Return [x, y] of the center of cell containing provided text 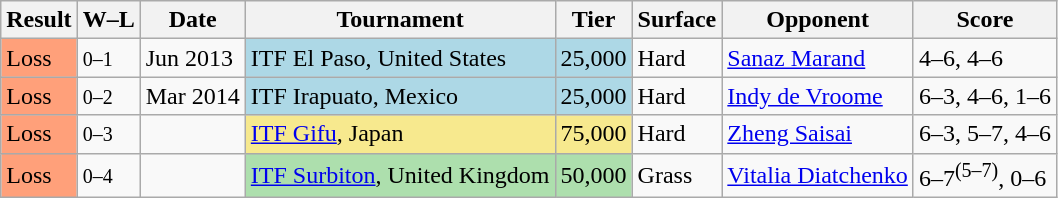
0–4 [108, 176]
Grass [677, 176]
0–2 [108, 96]
Zheng Saisai [818, 134]
W–L [108, 20]
ITF Surbiton, United Kingdom [400, 176]
ITF Irapuato, Mexico [400, 96]
Indy de Vroome [818, 96]
0–3 [108, 134]
6–7(5–7), 0–6 [984, 176]
6–3, 4–6, 1–6 [984, 96]
Jun 2013 [192, 58]
ITF Gifu, Japan [400, 134]
Sanaz Marand [818, 58]
Score [984, 20]
Mar 2014 [192, 96]
Surface [677, 20]
Opponent [818, 20]
ITF El Paso, United States [400, 58]
Result [39, 20]
0–1 [108, 58]
Tier [594, 20]
Tournament [400, 20]
Date [192, 20]
50,000 [594, 176]
6–3, 5–7, 4–6 [984, 134]
Vitalia Diatchenko [818, 176]
4–6, 4–6 [984, 58]
75,000 [594, 134]
